For the text-containing cell, return its midpoint in [x, y] coordinate format. 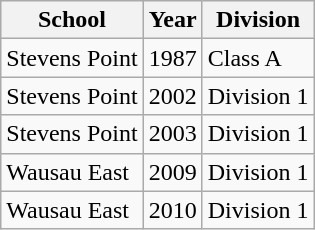
2009 [172, 172]
School [72, 20]
2002 [172, 96]
2003 [172, 134]
Class A [258, 58]
1987 [172, 58]
Year [172, 20]
Division [258, 20]
2010 [172, 210]
